Scan for the cell matching the given text and deliver its (x, y) coordinate at center. 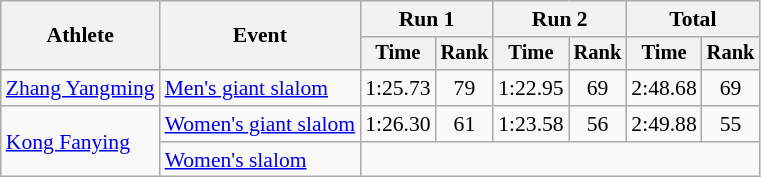
Athlete (80, 36)
61 (465, 124)
2:48.68 (664, 88)
Total (692, 19)
Run 1 (426, 19)
55 (731, 124)
56 (598, 124)
2:49.88 (664, 124)
Run 2 (560, 19)
1:22.95 (530, 88)
Men's giant slalom (260, 88)
1:23.58 (530, 124)
Zhang Yangming (80, 88)
79 (465, 88)
1:26.30 (398, 124)
1:25.73 (398, 88)
Event (260, 36)
Kong Fanying (80, 142)
Women's giant slalom (260, 124)
